Identify which cell holds the provided text, then report its [X, Y] central coordinate. 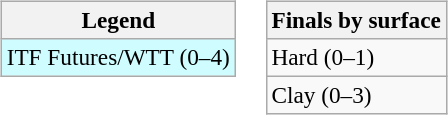
Legend [118, 20]
ITF Futures/WTT (0–4) [118, 57]
Finals by surface [356, 20]
Hard (0–1) [356, 57]
Clay (0–3) [356, 95]
